Output the (X, Y) coordinate of the center of the cell containing the given text.  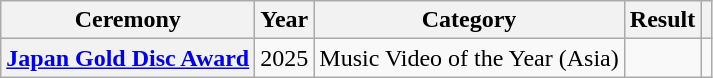
2025 (284, 58)
Ceremony (128, 20)
Result (662, 20)
Japan Gold Disc Award (128, 58)
Music Video of the Year (Asia) (469, 58)
Category (469, 20)
Year (284, 20)
